Scan for the cell matching the given text and deliver its [x, y] coordinate at center. 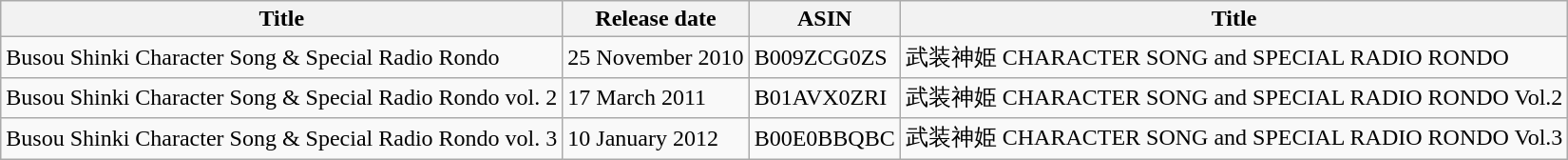
25 November 2010 [656, 57]
Busou Shinki Character Song & Special Radio Rondo vol. 3 [281, 139]
17 March 2011 [656, 97]
武装神姫 CHARACTER SONG and SPECIAL RADIO RONDO Vol.3 [1233, 139]
10 January 2012 [656, 139]
Busou Shinki Character Song & Special Radio Rondo vol. 2 [281, 97]
B009ZCG0ZS [825, 57]
武装神姫 CHARACTER SONG and SPECIAL RADIO RONDO [1233, 57]
武装神姫 CHARACTER SONG and SPECIAL RADIO RONDO Vol.2 [1233, 97]
B01AVX0ZRI [825, 97]
Busou Shinki Character Song & Special Radio Rondo [281, 57]
ASIN [825, 19]
Release date [656, 19]
B00E0BBQBC [825, 139]
